From the cell containing the given text, extract its center point as [X, Y] coordinate. 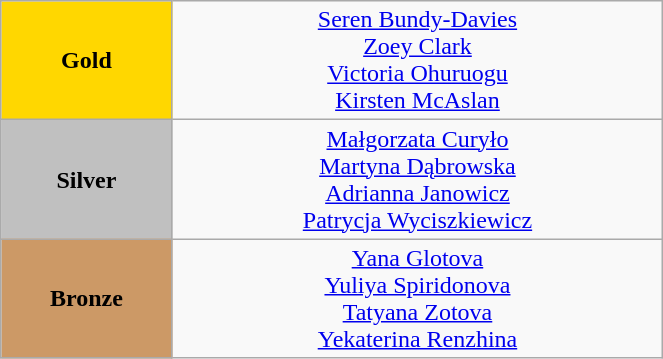
Gold [86, 60]
Małgorzata CuryłoMartyna DąbrowskaAdrianna JanowiczPatrycja Wyciszkiewicz [418, 180]
Yana GlotovaYuliya SpiridonovaTatyana ZotovaYekaterina Renzhina [418, 298]
Bronze [86, 298]
Silver [86, 180]
Seren Bundy-DaviesZoey ClarkVictoria OhuruoguKirsten McAslan [418, 60]
